Pinpoint the cell where the given text exists, returning its [X, Y] midpoint coordinate. 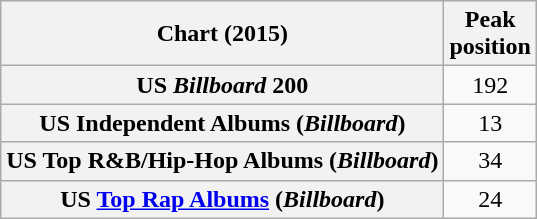
US Top Rap Albums (Billboard) [222, 199]
US Billboard 200 [222, 85]
US Independent Albums (Billboard) [222, 123]
Chart (2015) [222, 34]
US Top R&B/Hip-Hop Albums (Billboard) [222, 161]
13 [490, 123]
24 [490, 199]
192 [490, 85]
34 [490, 161]
Peak position [490, 34]
